Output the (X, Y) coordinate of the center of the cell containing the given text.  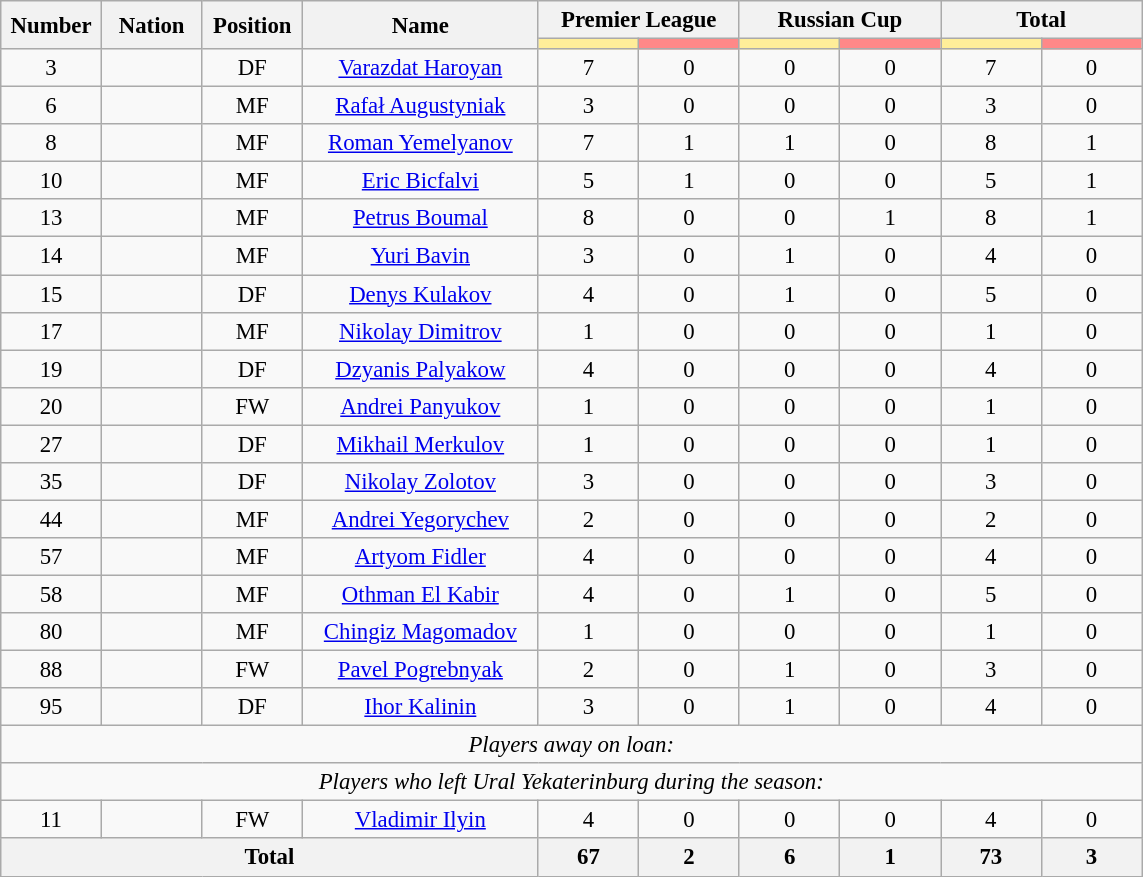
15 (52, 294)
Artyom Fidler (421, 557)
Yuri Bavin (421, 256)
Pavel Pogrebnyak (421, 670)
Eric Bicfalvi (421, 181)
80 (52, 632)
Mikhail Merkulov (421, 444)
Nation (152, 25)
Ihor Kalinin (421, 707)
Petrus Boumal (421, 219)
Rafał Augustyniak (421, 106)
35 (52, 482)
58 (52, 594)
88 (52, 670)
14 (52, 256)
Russian Cup (840, 20)
11 (52, 820)
20 (52, 406)
Name (421, 25)
Number (52, 25)
Denys Kulakov (421, 294)
Othman El Kabir (421, 594)
44 (52, 519)
Vladimir Ilyin (421, 820)
Nikolay Zolotov (421, 482)
Players away on loan: (572, 745)
19 (52, 369)
Chingiz Magomadov (421, 632)
Varazdat Haroyan (421, 68)
95 (52, 707)
Players who left Ural Yekaterinburg during the season: (572, 782)
57 (52, 557)
27 (52, 444)
17 (52, 331)
73 (990, 858)
10 (52, 181)
Dzyanis Palyakow (421, 369)
Andrei Panyukov (421, 406)
Nikolay Dimitrov (421, 331)
13 (52, 219)
Andrei Yegorychev (421, 519)
67 (588, 858)
Premier League (638, 20)
Roman Yemelyanov (421, 143)
Position (252, 25)
